Provide the (x, y) coordinate of the cell's center where the given text is located.  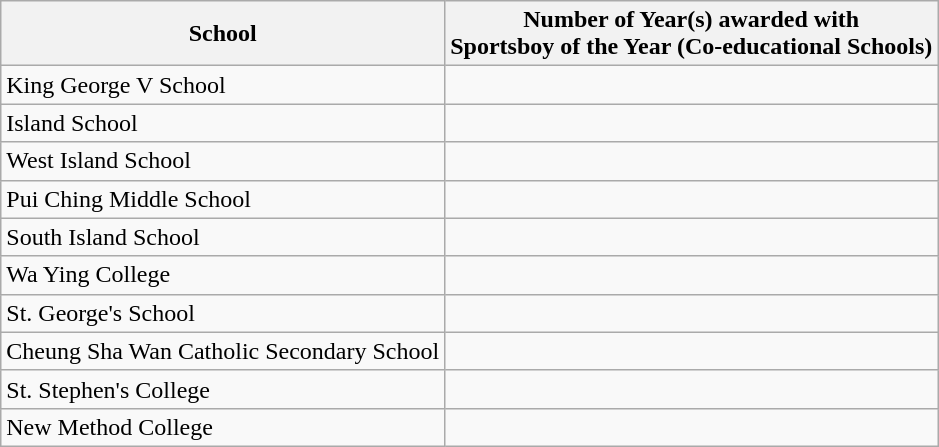
West Island School (223, 161)
New Method College (223, 427)
St. George's School (223, 313)
School (223, 34)
Wa Ying College (223, 275)
Number of Year(s) awarded withSportsboy of the Year (Co-educational Schools) (692, 34)
Island School (223, 123)
Cheung Sha Wan Catholic Secondary School (223, 351)
South Island School (223, 237)
St. Stephen's College (223, 389)
King George V School (223, 85)
Pui Ching Middle School (223, 199)
